Identify which cell holds the provided text, then report its [X, Y] central coordinate. 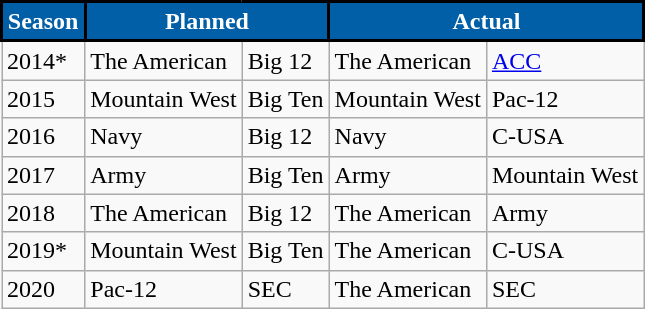
2018 [44, 213]
2019* [44, 251]
ACC [564, 60]
Actual [486, 22]
2014* [44, 60]
2020 [44, 289]
Planned [207, 22]
2017 [44, 175]
2015 [44, 99]
2016 [44, 137]
Season [44, 22]
